Locate the cell with the specified text and output its (x, y) center coordinate. 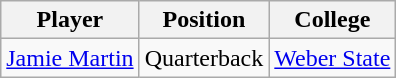
Quarterback (204, 58)
Position (204, 20)
Weber State (332, 58)
College (332, 20)
Player (70, 20)
Jamie Martin (70, 58)
